Pinpoint the cell where the given text exists, returning its (x, y) midpoint coordinate. 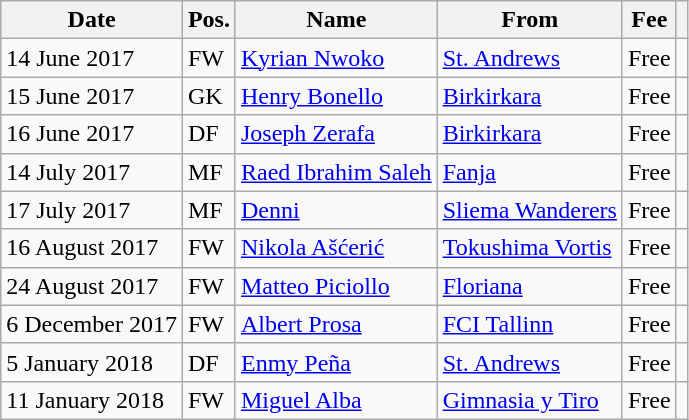
16 June 2017 (92, 134)
11 January 2018 (92, 400)
From (530, 20)
Miguel Alba (336, 400)
6 December 2017 (92, 324)
17 July 2017 (92, 210)
15 June 2017 (92, 96)
Kyrian Nwoko (336, 58)
Fee (649, 20)
Gimnasia y Tiro (530, 400)
Enmy Peña (336, 362)
14 June 2017 (92, 58)
GK (208, 96)
Fanja (530, 172)
Raed Ibrahim Saleh (336, 172)
Tokushima Vortis (530, 248)
Floriana (530, 286)
Henry Bonello (336, 96)
Matteo Piciollo (336, 286)
16 August 2017 (92, 248)
Denni (336, 210)
5 January 2018 (92, 362)
Nikola Ašćerić (336, 248)
FCI Tallinn (530, 324)
24 August 2017 (92, 286)
Albert Prosa (336, 324)
Name (336, 20)
Pos. (208, 20)
Date (92, 20)
Joseph Zerafa (336, 134)
14 July 2017 (92, 172)
Sliema Wanderers (530, 210)
